For the text-containing cell, return its midpoint in [X, Y] coordinate format. 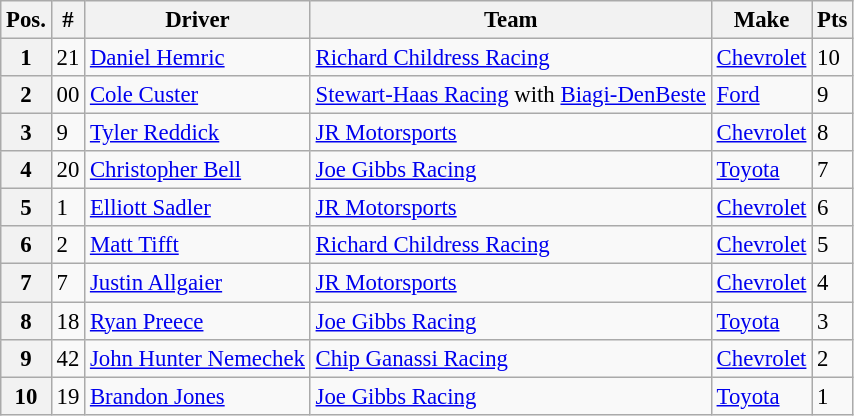
Daniel Hemric [198, 58]
20 [68, 170]
# [68, 20]
Christopher Bell [198, 170]
19 [68, 396]
21 [68, 58]
Brandon Jones [198, 396]
Ryan Preece [198, 321]
Driver [198, 20]
John Hunter Nemechek [198, 358]
Make [761, 20]
Pos. [26, 20]
Pts [832, 20]
Chip Ganassi Racing [510, 358]
Tyler Reddick [198, 133]
Cole Custer [198, 95]
42 [68, 358]
Matt Tifft [198, 245]
Team [510, 20]
Ford [761, 95]
Elliott Sadler [198, 208]
00 [68, 95]
Justin Allgaier [198, 283]
18 [68, 321]
Stewart-Haas Racing with Biagi-DenBeste [510, 95]
